Identify which cell holds the provided text, then report its (X, Y) central coordinate. 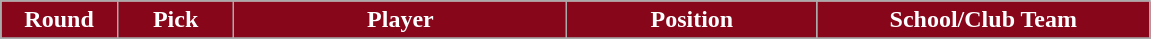
Pick (176, 20)
Position (692, 20)
Round (60, 20)
Player (400, 20)
School/Club Team (984, 20)
